Pinpoint the cell where the given text exists, returning its (x, y) midpoint coordinate. 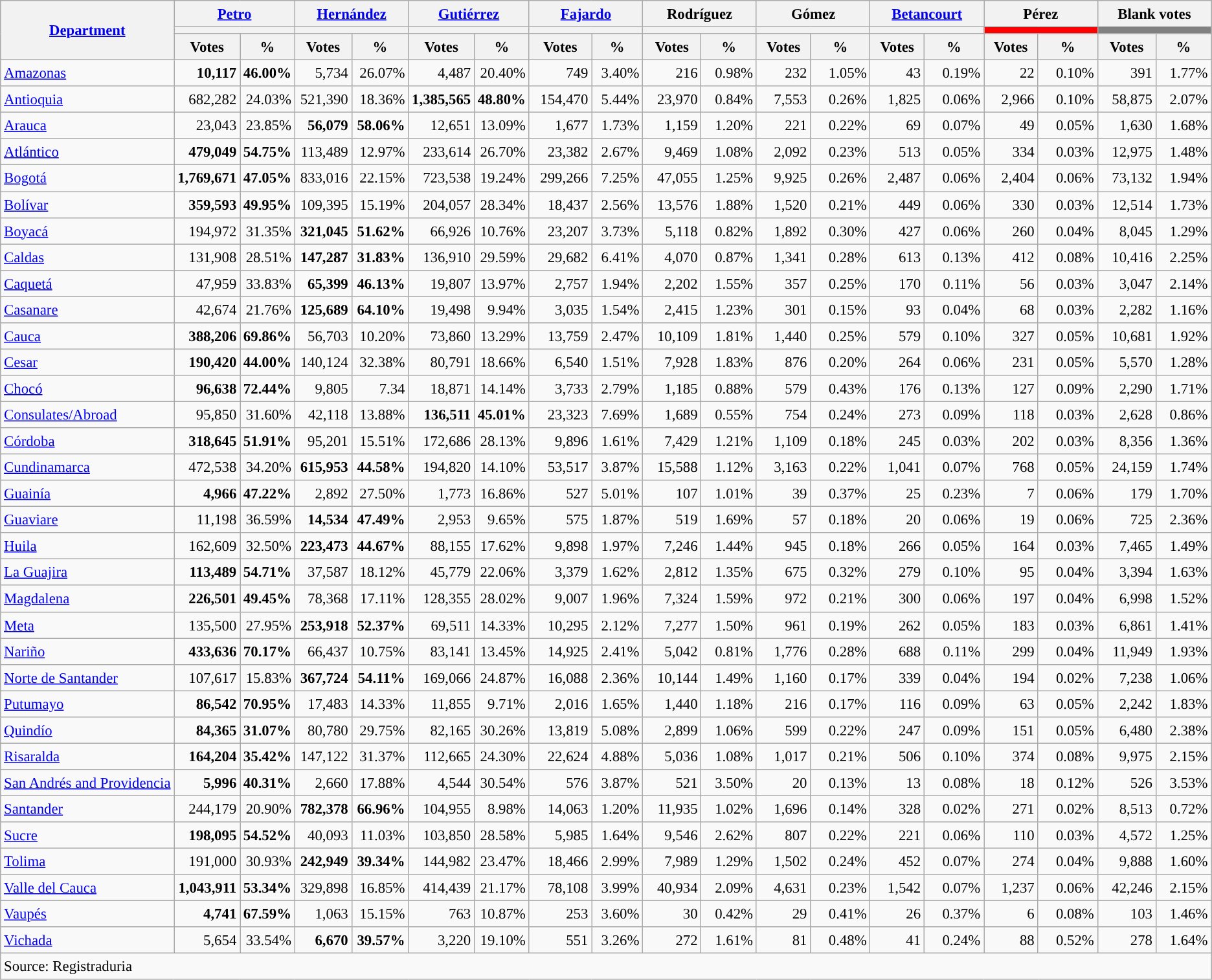
Norte de Santander (87, 677)
273 (897, 414)
65,399 (323, 284)
0.30% (840, 230)
0.55% (729, 414)
28.13% (502, 441)
9.94% (502, 309)
1.81% (729, 337)
2.25% (1184, 258)
34.20% (268, 467)
2,092 (783, 151)
18,437 (560, 205)
1.63% (1184, 572)
19.10% (502, 940)
194,972 (207, 230)
232 (783, 74)
10,144 (672, 677)
2,202 (672, 284)
1.12% (729, 467)
299,266 (560, 179)
2.67% (618, 151)
2.47% (618, 337)
Cesar (87, 362)
43 (897, 74)
763 (442, 914)
12,975 (1127, 151)
3,035 (560, 309)
2.56% (618, 205)
675 (783, 572)
21.76% (268, 309)
0.14% (840, 809)
4.88% (618, 756)
575 (560, 520)
8,513 (1127, 809)
479,049 (207, 151)
14,534 (323, 520)
San Andrés and Providencia (87, 783)
47,055 (672, 179)
0.52% (1068, 940)
53.34% (268, 888)
768 (1011, 467)
13.29% (502, 337)
Córdoba (87, 441)
11,855 (442, 704)
1,825 (897, 100)
2,899 (672, 730)
19,498 (442, 309)
95,850 (207, 414)
0.41% (840, 914)
39.57% (380, 940)
2.79% (618, 388)
35.42% (268, 756)
172,686 (442, 441)
7,429 (672, 441)
13.09% (502, 126)
27.95% (268, 625)
1.77% (1184, 74)
Boyacá (87, 230)
0.82% (729, 230)
51.91% (268, 441)
7,989 (672, 862)
4,487 (442, 74)
29.75% (380, 730)
472,538 (207, 467)
Gutiérrez (469, 14)
245 (897, 441)
2.09% (729, 888)
45.01% (502, 414)
80,780 (323, 730)
749 (560, 74)
527 (560, 493)
3,379 (560, 572)
5,734 (323, 74)
107 (672, 493)
64.10% (380, 309)
84,365 (207, 730)
1,043,911 (207, 888)
4,544 (442, 783)
51.62% (380, 230)
63 (1011, 704)
31.35% (268, 230)
23.85% (268, 126)
0.32% (840, 572)
45,779 (442, 572)
Caldas (87, 258)
414,439 (442, 888)
244,179 (207, 809)
2.12% (618, 625)
513 (897, 151)
339 (897, 677)
109,395 (323, 205)
Chocó (87, 388)
164 (1011, 546)
1,109 (783, 441)
19,807 (442, 284)
272 (672, 940)
1,892 (783, 230)
10,416 (1127, 258)
1.21% (729, 441)
103,850 (442, 835)
1,677 (560, 126)
1.41% (1184, 625)
9.71% (502, 704)
328 (897, 809)
260 (1011, 230)
9,896 (560, 441)
40,934 (672, 888)
78,108 (560, 888)
1.69% (729, 520)
28.51% (268, 258)
135,500 (207, 625)
46.00% (268, 74)
9,925 (783, 179)
26 (897, 914)
2,966 (1011, 100)
28.58% (502, 835)
41 (897, 940)
519 (672, 520)
449 (897, 205)
54.52% (268, 835)
Tolima (87, 862)
1.16% (1184, 309)
Quindío (87, 730)
29 (783, 914)
7 (1011, 493)
526 (1127, 783)
32.38% (380, 362)
10.20% (380, 337)
0.84% (729, 100)
162,609 (207, 546)
16.85% (380, 888)
1.46% (1184, 914)
30.54% (502, 783)
1,385,565 (442, 100)
1,630 (1127, 126)
278 (1127, 940)
0.72% (1184, 809)
10,681 (1127, 337)
23.47% (502, 862)
1,041 (897, 467)
11,198 (207, 520)
1.62% (618, 572)
1.52% (1184, 599)
66.96% (380, 809)
10.75% (380, 651)
18.66% (502, 362)
6,670 (323, 940)
24.03% (268, 100)
127 (1011, 388)
14.10% (502, 467)
23,970 (672, 100)
26.70% (502, 151)
Pérez (1041, 14)
13.97% (502, 284)
28.34% (502, 205)
47.49% (380, 520)
1.01% (729, 493)
13,819 (560, 730)
2.41% (618, 651)
Nariño (87, 651)
96,638 (207, 388)
3.60% (618, 914)
262 (897, 625)
20.90% (268, 809)
1.05% (840, 74)
104,955 (442, 809)
88,155 (442, 546)
5,985 (560, 835)
2,016 (560, 704)
412 (1011, 258)
13.88% (380, 414)
31.07% (268, 730)
154,470 (560, 100)
17.88% (380, 783)
1.51% (618, 362)
1.02% (729, 809)
20.40% (502, 74)
4,572 (1127, 835)
26.07% (380, 74)
0.88% (729, 388)
2,282 (1127, 309)
13,576 (672, 205)
0.87% (729, 258)
18 (1011, 783)
725 (1127, 520)
1.35% (729, 572)
164,204 (207, 756)
116 (897, 704)
23,207 (560, 230)
301 (783, 309)
1.60% (1184, 862)
5,996 (207, 783)
9,975 (1127, 756)
972 (783, 599)
11.03% (380, 835)
Gómez (813, 14)
131,908 (207, 258)
4,966 (207, 493)
95 (1011, 572)
1,502 (783, 862)
112,665 (442, 756)
Rodríguez (700, 14)
49 (1011, 126)
176 (897, 388)
125,689 (323, 309)
Meta (87, 625)
88 (1011, 940)
14,063 (560, 809)
1.18% (729, 704)
17.11% (380, 599)
231 (1011, 362)
8.98% (502, 809)
49.95% (268, 205)
2,415 (672, 309)
2.14% (1184, 284)
18,466 (560, 862)
69,511 (442, 625)
31.37% (380, 756)
30.93% (268, 862)
23,323 (560, 414)
68 (1011, 309)
9,888 (1127, 862)
70.17% (268, 651)
723,538 (442, 179)
12,651 (442, 126)
300 (897, 599)
0.81% (729, 651)
48.80% (502, 100)
1.87% (618, 520)
136,910 (442, 258)
3,047 (1127, 284)
11,949 (1127, 651)
24.30% (502, 756)
56,079 (323, 126)
2,660 (323, 783)
54.11% (380, 677)
47.22% (268, 493)
197 (1011, 599)
3.73% (618, 230)
33.83% (268, 284)
1.28% (1184, 362)
223,473 (323, 546)
58.06% (380, 126)
14,925 (560, 651)
Hernández (352, 14)
Magdalena (87, 599)
374 (1011, 756)
Petro (234, 14)
330 (1011, 205)
13.45% (502, 651)
44.67% (380, 546)
521,390 (323, 100)
6.41% (618, 258)
1,237 (1011, 888)
5,036 (672, 756)
12,514 (1127, 205)
2.62% (729, 835)
1.23% (729, 309)
1.55% (729, 284)
1,017 (783, 756)
1,341 (783, 258)
0.12% (1068, 783)
Amazonas (87, 74)
36.59% (268, 520)
42,246 (1127, 888)
2,290 (1127, 388)
198,095 (207, 835)
15.83% (268, 677)
367,724 (323, 677)
15,588 (672, 467)
Antioquia (87, 100)
69 (897, 126)
274 (1011, 862)
147,287 (323, 258)
264 (897, 362)
44.58% (380, 467)
321,045 (323, 230)
191,000 (207, 862)
144,982 (442, 862)
47.05% (268, 179)
73,132 (1127, 179)
15.19% (380, 205)
18,871 (442, 388)
3.53% (1184, 783)
329,898 (323, 888)
16,088 (560, 677)
754 (783, 414)
194,820 (442, 467)
5,042 (672, 651)
1.65% (618, 704)
28.02% (502, 599)
615,953 (323, 467)
6,998 (1127, 599)
8,045 (1127, 230)
0.98% (729, 74)
521 (672, 783)
Guainía (87, 493)
11,935 (672, 809)
3.99% (618, 888)
7,246 (672, 546)
66,926 (442, 230)
93 (897, 309)
15.51% (380, 441)
5,118 (672, 230)
3,394 (1127, 572)
233,614 (442, 151)
33.54% (268, 940)
2,487 (897, 179)
19 (1011, 520)
10.87% (502, 914)
2,242 (1127, 704)
Consulates/Abroad (87, 414)
1.97% (618, 546)
0.48% (840, 940)
Department (87, 30)
Bogotá (87, 179)
2.99% (618, 862)
39 (783, 493)
1.54% (618, 309)
12.97% (380, 151)
40.31% (268, 783)
39.34% (380, 862)
1,773 (442, 493)
29.59% (502, 258)
169,066 (442, 677)
1,769,671 (207, 179)
0.42% (729, 914)
15.15% (380, 914)
Fajardo (586, 14)
Sucre (87, 835)
21.17% (502, 888)
5,570 (1127, 362)
22,624 (560, 756)
391 (1127, 74)
4,741 (207, 914)
0.86% (1184, 414)
0.15% (840, 309)
Cundinamarca (87, 467)
551 (560, 940)
1.50% (729, 625)
1.71% (1184, 388)
49.45% (268, 599)
9,805 (323, 388)
271 (1011, 809)
73,860 (442, 337)
7,277 (672, 625)
22.06% (502, 572)
1.48% (1184, 151)
1.88% (729, 205)
10.76% (502, 230)
253,918 (323, 625)
30 (672, 914)
1,185 (672, 388)
13,759 (560, 337)
2,892 (323, 493)
Santander (87, 809)
682,282 (207, 100)
2,812 (672, 572)
10,109 (672, 337)
10,295 (560, 625)
24,159 (1127, 467)
46.13% (380, 284)
3,733 (560, 388)
506 (897, 756)
Atlántico (87, 151)
0.20% (840, 362)
14.14% (502, 388)
58,875 (1127, 100)
688 (897, 651)
5.08% (618, 730)
95,201 (323, 441)
266 (897, 546)
6,540 (560, 362)
204,057 (442, 205)
1.96% (618, 599)
6 (1011, 914)
151 (1011, 730)
Vaupés (87, 914)
961 (783, 625)
190,420 (207, 362)
388,206 (207, 337)
7,553 (783, 100)
253 (560, 914)
299 (1011, 651)
2,757 (560, 284)
19.24% (502, 179)
1,776 (783, 651)
7,324 (672, 599)
Valle del Cauca (87, 888)
Source: Registraduria (606, 967)
334 (1011, 151)
53,517 (560, 467)
782,378 (323, 809)
433,636 (207, 651)
Risaralda (87, 756)
6,480 (1127, 730)
1.93% (1184, 651)
1.74% (1184, 467)
29,682 (560, 258)
9,469 (672, 151)
103 (1127, 914)
1.59% (729, 599)
30.26% (502, 730)
Putumayo (87, 704)
Casanare (87, 309)
1.92% (1184, 337)
202 (1011, 441)
56,703 (323, 337)
66,437 (323, 651)
3.40% (618, 74)
807 (783, 835)
3.50% (729, 783)
42,118 (323, 414)
23,043 (207, 126)
18.12% (380, 572)
25 (897, 493)
17,483 (323, 704)
1,160 (783, 677)
5.01% (618, 493)
80,791 (442, 362)
3.26% (618, 940)
69.86% (268, 337)
56 (1011, 284)
833,016 (323, 179)
1,159 (672, 126)
72.44% (268, 388)
8,356 (1127, 441)
7.34 (380, 388)
4,631 (783, 888)
147,122 (323, 756)
5.44% (618, 100)
9,898 (560, 546)
179 (1127, 493)
170 (897, 284)
2.38% (1184, 730)
107,617 (207, 677)
6,861 (1127, 625)
118 (1011, 414)
Vichada (87, 940)
32.50% (268, 546)
7,238 (1127, 677)
357 (783, 284)
3,220 (442, 940)
279 (897, 572)
2,953 (442, 520)
136,511 (442, 414)
1,542 (897, 888)
42,674 (207, 309)
18.36% (380, 100)
1.36% (1184, 441)
86,542 (207, 704)
Betancourt (927, 14)
44.00% (268, 362)
576 (560, 783)
2,404 (1011, 179)
54.75% (268, 151)
1,689 (672, 414)
318,645 (207, 441)
140,124 (323, 362)
242,949 (323, 862)
7.25% (618, 179)
599 (783, 730)
3,163 (783, 467)
Arauca (87, 126)
78,368 (323, 599)
17.62% (502, 546)
183 (1011, 625)
427 (897, 230)
110 (1011, 835)
1.68% (1184, 126)
2.07% (1184, 100)
31.83% (380, 258)
70.95% (268, 704)
1,696 (783, 809)
876 (783, 362)
327 (1011, 337)
Guaviare (87, 520)
Huila (87, 546)
226,501 (207, 599)
23,382 (560, 151)
Bolívar (87, 205)
1,063 (323, 914)
83,141 (442, 651)
2,628 (1127, 414)
613 (897, 258)
9.65% (502, 520)
47,959 (207, 284)
16.86% (502, 493)
1.44% (729, 546)
27.50% (380, 493)
128,355 (442, 599)
81 (783, 940)
67.59% (268, 914)
1.70% (1184, 493)
452 (897, 862)
13 (897, 783)
4,070 (672, 258)
40,093 (323, 835)
1,520 (783, 205)
Blank votes (1154, 14)
5,654 (207, 940)
7.69% (618, 414)
7,928 (672, 362)
0.43% (840, 388)
9,007 (560, 599)
359,593 (207, 205)
82,165 (442, 730)
24.87% (502, 677)
194 (1011, 677)
37,587 (323, 572)
52.37% (380, 625)
Caquetá (87, 284)
247 (897, 730)
54.71% (268, 572)
9,546 (672, 835)
Cauca (87, 337)
57 (783, 520)
7,465 (1127, 546)
La Guajira (87, 572)
10,117 (207, 74)
22 (1011, 74)
945 (783, 546)
22.15% (380, 179)
31.60% (268, 414)
